Detect which cell encompasses the target text, then output its (X, Y) center coordinate. 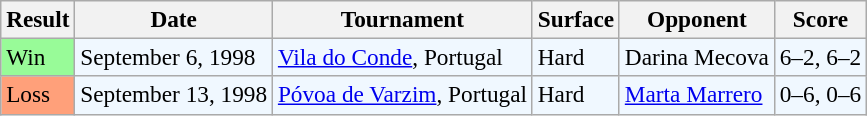
Póvoa de Varzim, Portugal (403, 95)
Result (38, 19)
Vila do Conde, Portugal (403, 57)
Marta Marrero (696, 95)
Win (38, 57)
September 13, 1998 (174, 95)
Score (820, 19)
Date (174, 19)
September 6, 1998 (174, 57)
0–6, 0–6 (820, 95)
Loss (38, 95)
6–2, 6–2 (820, 57)
Tournament (403, 19)
Opponent (696, 19)
Darina Mecova (696, 57)
Surface (576, 19)
